Locate the cell with the specified text and output its [X, Y] center coordinate. 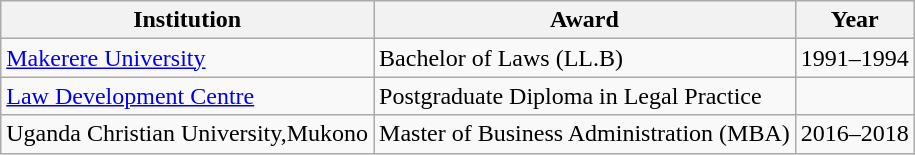
1991–1994 [854, 58]
Makerere University [188, 58]
Year [854, 20]
Bachelor of Laws (LL.B) [585, 58]
Uganda Christian University,Mukono [188, 134]
2016–2018 [854, 134]
Master of Business Administration (MBA) [585, 134]
Award [585, 20]
Postgraduate Diploma in Legal Practice [585, 96]
Law Development Centre [188, 96]
Institution [188, 20]
